Identify which cell holds the provided text, then report its [x, y] central coordinate. 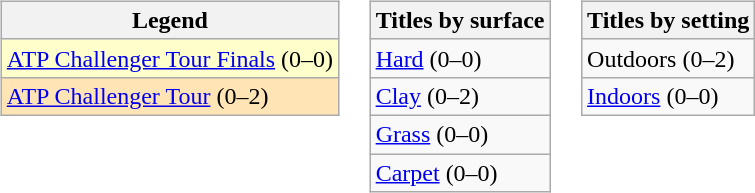
Carpet (0–0) [460, 173]
Indoors (0–0) [668, 96]
Grass (0–0) [460, 134]
Outdoors (0–2) [668, 58]
Titles by surface [460, 20]
Legend [170, 20]
ATP Challenger Tour Finals (0–0) [170, 58]
Titles by setting [668, 20]
ATP Challenger Tour (0–2) [170, 96]
Hard (0–0) [460, 58]
Clay (0–2) [460, 96]
